Locate the cell with the specified text and output its (X, Y) center coordinate. 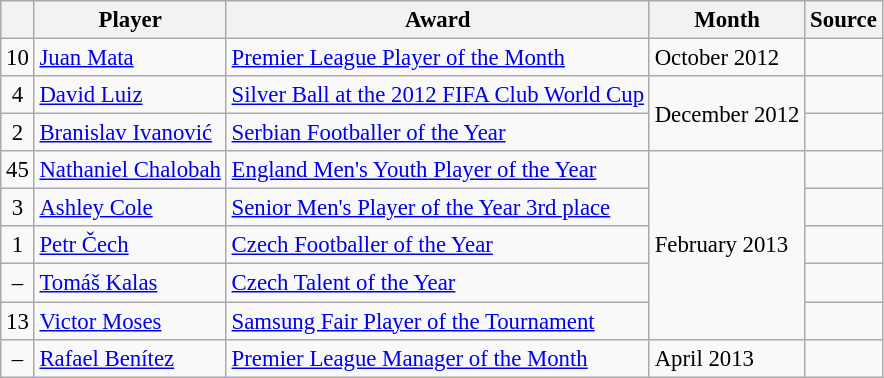
Serbian Footballer of the Year (438, 133)
Juan Mata (130, 58)
England Men's Youth Player of the Year (438, 170)
3 (18, 208)
Samsung Fair Player of the Tournament (438, 321)
13 (18, 321)
4 (18, 95)
Nathaniel Chalobah (130, 170)
Branislav Ivanović (130, 133)
Player (130, 20)
Ashley Cole (130, 208)
Premier League Manager of the Month (438, 358)
45 (18, 170)
Source (844, 20)
February 2013 (726, 245)
2 (18, 133)
10 (18, 58)
Rafael Benítez (130, 358)
December 2012 (726, 114)
Czech Talent of the Year (438, 283)
Czech Footballer of the Year (438, 245)
Petr Čech (130, 245)
Month (726, 20)
1 (18, 245)
Senior Men's Player of the Year 3rd place (438, 208)
Victor Moses (130, 321)
Silver Ball at the 2012 FIFA Club World Cup (438, 95)
October 2012 (726, 58)
Award (438, 20)
David Luiz (130, 95)
Premier League Player of the Month (438, 58)
April 2013 (726, 358)
Tomáš Kalas (130, 283)
